For the text-containing cell, return its midpoint in (X, Y) coordinate format. 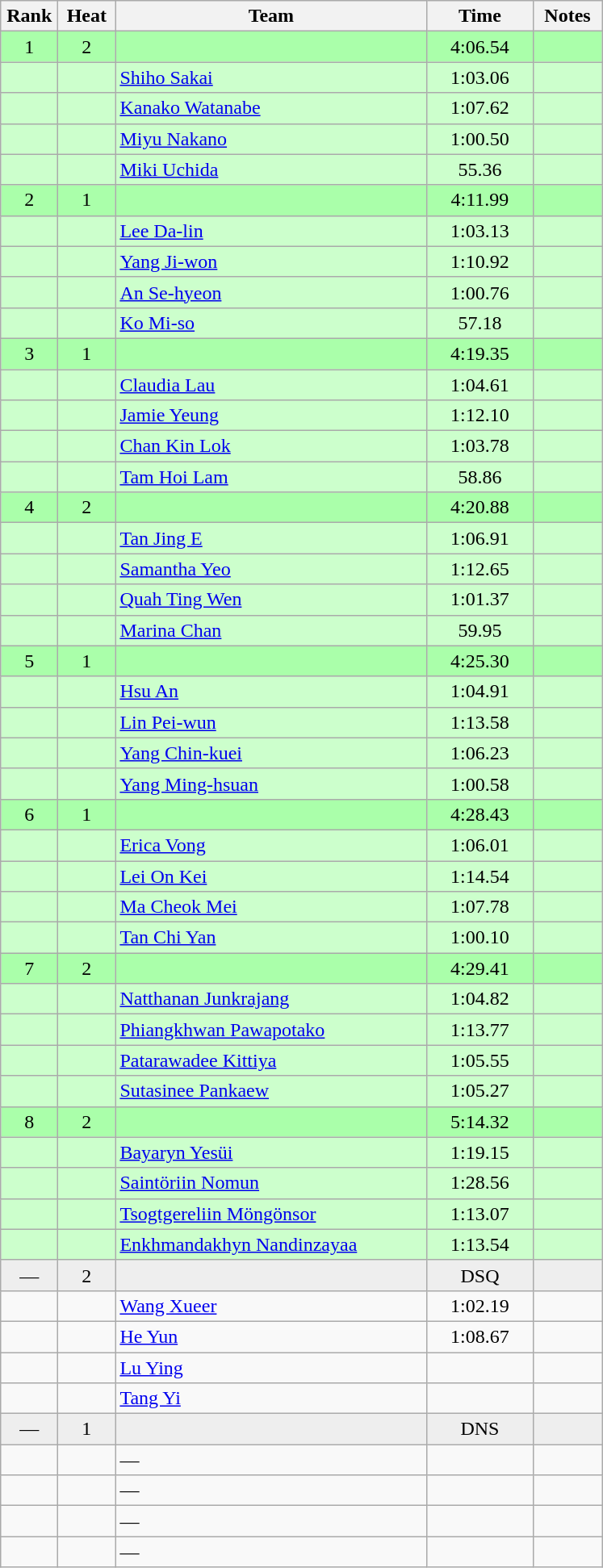
4 (29, 508)
Tam Hoi Lam (271, 477)
Wang Xueer (271, 1306)
Miyu Nakano (271, 139)
1:04.61 (479, 385)
Chan Kin Lok (271, 446)
5:14.32 (479, 1122)
8 (29, 1122)
1:10.92 (479, 261)
Lei On Kei (271, 876)
DSQ (479, 1275)
1:04.82 (479, 999)
Heat (87, 16)
55.36 (479, 169)
Kanako Watanabe (271, 108)
4:06.54 (479, 47)
Team (271, 16)
6 (29, 814)
Phiangkhwan Pawapotako (271, 1030)
Bayaryn Yesüi (271, 1152)
An Se-hyeon (271, 292)
1:12.10 (479, 416)
Tan Chi Yan (271, 938)
Erica Vong (271, 845)
1:07.78 (479, 907)
1:03.13 (479, 231)
1:13.77 (479, 1030)
Lee Da-lin (271, 231)
He Yun (271, 1336)
Time (479, 16)
1:03.06 (479, 77)
Marina Chan (271, 630)
3 (29, 353)
Hsu An (271, 692)
1:13.07 (479, 1214)
4:25.30 (479, 661)
1:02.19 (479, 1306)
Quah Ting Wen (271, 600)
Saintöriin Nomun (271, 1183)
Natthanan Junkrajang (271, 999)
58.86 (479, 477)
Jamie Yeung (271, 416)
1:13.54 (479, 1244)
Enkhmandakhyn Nandinzayaa (271, 1244)
Tsogtgereliin Möngönsor (271, 1214)
Yang Chin-kuei (271, 753)
1:12.65 (479, 569)
Tang Yi (271, 1399)
1:00.58 (479, 784)
1:00.76 (479, 292)
Ma Cheok Mei (271, 907)
Sutasinee Pankaew (271, 1091)
1:06.91 (479, 538)
1:19.15 (479, 1152)
1:00.50 (479, 139)
Tan Jing E (271, 538)
4:11.99 (479, 200)
DNS (479, 1429)
Yang Ming-hsuan (271, 784)
Samantha Yeo (271, 569)
4:29.41 (479, 968)
Notes (567, 16)
Claudia Lau (271, 385)
1:28.56 (479, 1183)
1:14.54 (479, 876)
4:20.88 (479, 508)
Shiho Sakai (271, 77)
4:28.43 (479, 814)
Patarawadee Kittiya (271, 1060)
1:00.10 (479, 938)
57.18 (479, 323)
Ko Mi-so (271, 323)
7 (29, 968)
Lin Pei-wun (271, 722)
4:19.35 (479, 353)
1:06.01 (479, 845)
1:01.37 (479, 600)
Rank (29, 16)
Miki Uchida (271, 169)
1:07.62 (479, 108)
1:13.58 (479, 722)
5 (29, 661)
Lu Ying (271, 1368)
1:08.67 (479, 1336)
1:06.23 (479, 753)
59.95 (479, 630)
1:03.78 (479, 446)
1:04.91 (479, 692)
1:05.55 (479, 1060)
Yang Ji-won (271, 261)
1:05.27 (479, 1091)
